Output the [x, y] coordinate of the center of the cell containing the given text.  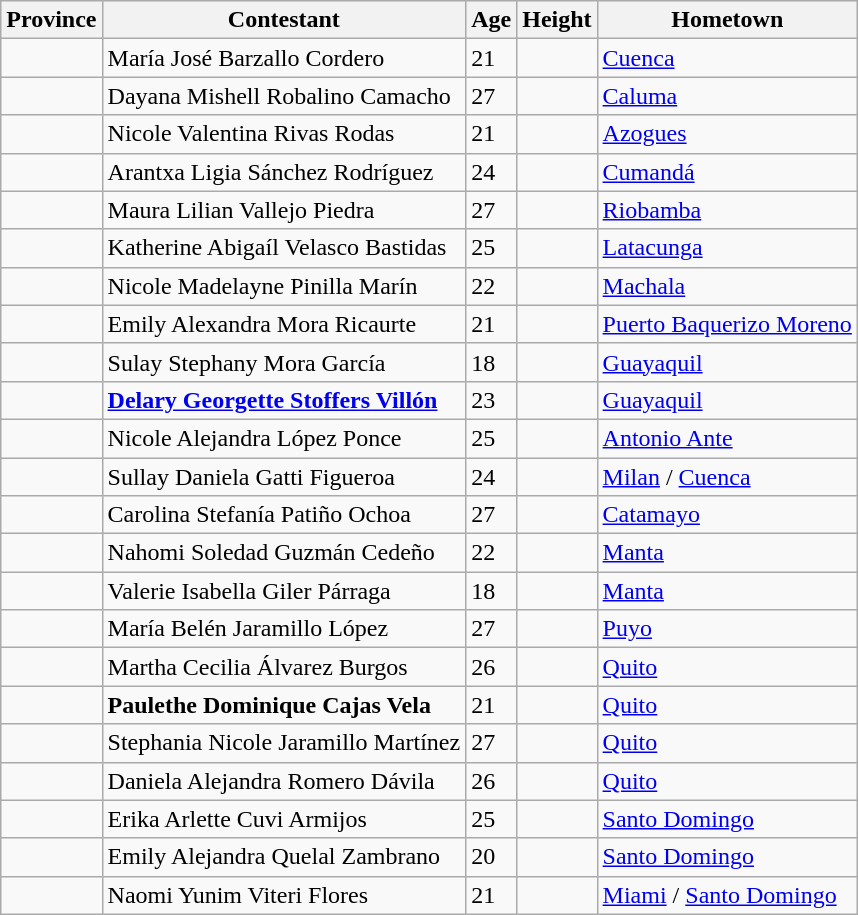
23 [492, 400]
Miami / Santo Domingo [727, 895]
Paulethe Dominique Cajas Vela [284, 705]
Sulay Stephany Mora García [284, 362]
Arantxa Ligia Sánchez Rodríguez [284, 172]
Contestant [284, 20]
Nicole Madelayne Pinilla Marín [284, 286]
Delary Georgette Stoffers Villón [284, 400]
Province [52, 20]
Riobamba [727, 210]
Stephania Nicole Jaramillo Martínez [284, 743]
Puerto Baquerizo Moreno [727, 324]
Emily Alexandra Mora Ricaurte [284, 324]
Age [492, 20]
Latacunga [727, 248]
María Belén Jaramillo López [284, 629]
Sullay Daniela Gatti Figueroa [284, 477]
Emily Alejandra Quelal Zambrano [284, 857]
Naomi Yunim Viteri Flores [284, 895]
Katherine Abigaíl Velasco Bastidas [284, 248]
Nahomi Soledad Guzmán Cedeño [284, 553]
Valerie Isabella Giler Párraga [284, 591]
Cuenca [727, 58]
Martha Cecilia Álvarez Burgos [284, 667]
Erika Arlette Cuvi Armijos [284, 819]
Nicole Valentina Rivas Rodas [284, 134]
Catamayo [727, 515]
Puyo [727, 629]
Cumandá [727, 172]
Caluma [727, 96]
Height [557, 20]
Hometown [727, 20]
Antonio Ante [727, 438]
Nicole Alejandra López Ponce [284, 438]
Dayana Mishell Robalino Camacho [284, 96]
Machala [727, 286]
Carolina Stefanía Patiño Ochoa [284, 515]
Azogues [727, 134]
20 [492, 857]
Milan / Cuenca [727, 477]
Maura Lilian Vallejo Piedra [284, 210]
Daniela Alejandra Romero Dávila [284, 781]
María José Barzallo Cordero [284, 58]
